Capture the cell that displays the provided text and extract its (x, y) central coordinate. 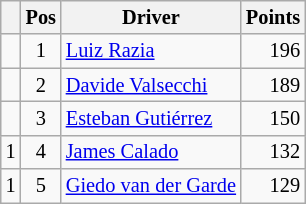
James Calado (151, 152)
196 (273, 51)
Driver (151, 17)
4 (41, 152)
189 (273, 85)
150 (273, 118)
3 (41, 118)
Luiz Razia (151, 51)
132 (273, 152)
129 (273, 186)
2 (41, 85)
Esteban Gutiérrez (151, 118)
5 (41, 186)
Points (273, 17)
Giedo van der Garde (151, 186)
Davide Valsecchi (151, 85)
Pos (41, 17)
